Identify which cell holds the provided text, then report its (X, Y) central coordinate. 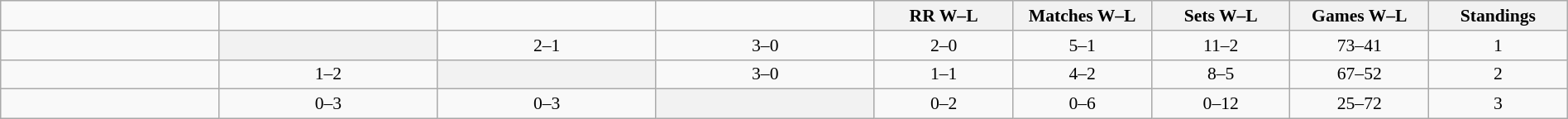
0–2 (944, 104)
Games W–L (1360, 16)
11–2 (1221, 45)
1–2 (328, 74)
Standings (1499, 16)
2–0 (944, 45)
4–2 (1083, 74)
5–1 (1083, 45)
25–72 (1360, 104)
Matches W–L (1083, 16)
1–1 (944, 74)
0–6 (1083, 104)
1 (1499, 45)
Sets W–L (1221, 16)
8–5 (1221, 74)
2 (1499, 74)
3 (1499, 104)
2–1 (547, 45)
73–41 (1360, 45)
67–52 (1360, 74)
RR W–L (944, 16)
0–12 (1221, 104)
